Return (x, y) of the center of cell containing provided text 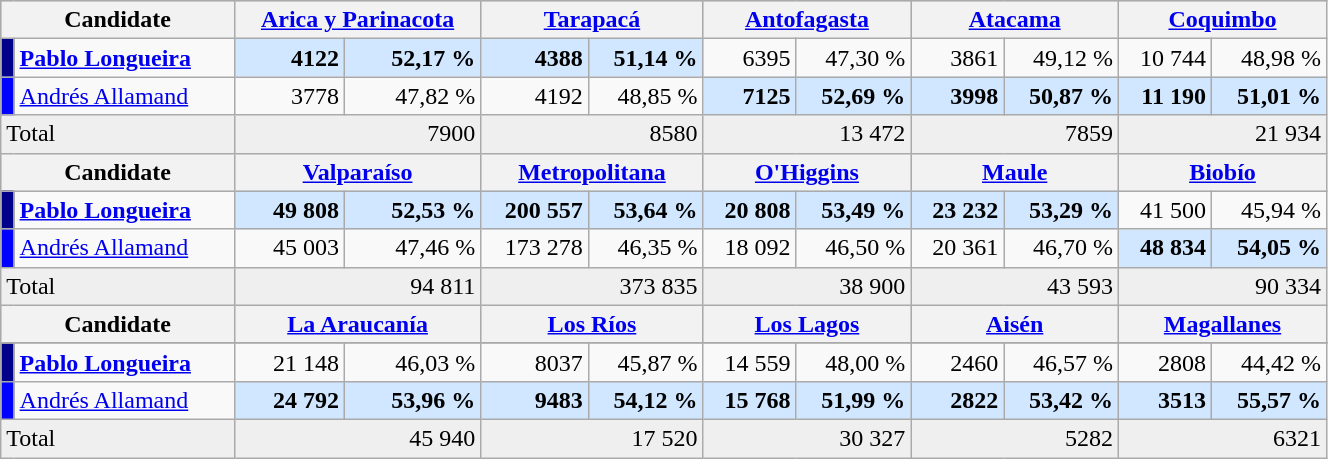
46,57 % (1062, 362)
54,05 % (1270, 248)
Biobío (1223, 172)
Los Ríos (592, 324)
46,50 % (854, 248)
Metropolitana (592, 172)
3861 (958, 58)
6395 (750, 58)
54,12 % (646, 400)
47,82 % (413, 96)
52,17 % (413, 58)
6321 (1223, 438)
3513 (1166, 400)
173 278 (534, 248)
30 327 (807, 438)
200 557 (534, 210)
49,12 % (1062, 58)
50,87 % (1062, 96)
La Araucanía (358, 324)
7125 (750, 96)
24 792 (289, 400)
2822 (958, 400)
46,03 % (413, 362)
44,42 % (1270, 362)
7900 (358, 134)
53,42 % (1062, 400)
48 834 (1166, 248)
21 148 (289, 362)
55,57 % (1270, 400)
3778 (289, 96)
38 900 (807, 286)
48,00 % (854, 362)
23 232 (958, 210)
51,01 % (1270, 96)
45 940 (358, 438)
O'Higgins (807, 172)
4192 (534, 96)
51,99 % (854, 400)
5282 (1015, 438)
51,14 % (646, 58)
9483 (534, 400)
2460 (958, 362)
4388 (534, 58)
46,70 % (1062, 248)
52,69 % (854, 96)
2808 (1166, 362)
14 559 (750, 362)
53,29 % (1062, 210)
Magallanes (1223, 324)
Maule (1015, 172)
Coquimbo (1223, 20)
8580 (592, 134)
20 361 (958, 248)
Tarapacá (592, 20)
45,87 % (646, 362)
45,94 % (1270, 210)
45 003 (289, 248)
3998 (958, 96)
94 811 (358, 286)
373 835 (592, 286)
7859 (1015, 134)
20 808 (750, 210)
4122 (289, 58)
47,46 % (413, 248)
53,64 % (646, 210)
10 744 (1166, 58)
43 593 (1015, 286)
Arica y Parinacota (358, 20)
Valparaíso (358, 172)
18 092 (750, 248)
53,96 % (413, 400)
48,85 % (646, 96)
53,49 % (854, 210)
41 500 (1166, 210)
Aisén (1015, 324)
Los Lagos (807, 324)
8037 (534, 362)
46,35 % (646, 248)
90 334 (1223, 286)
15 768 (750, 400)
21 934 (1223, 134)
11 190 (1166, 96)
48,98 % (1270, 58)
47,30 % (854, 58)
13 472 (807, 134)
17 520 (592, 438)
Antofagasta (807, 20)
49 808 (289, 210)
Atacama (1015, 20)
52,53 % (413, 210)
